Scan for the cell matching the given text and deliver its [X, Y] coordinate at center. 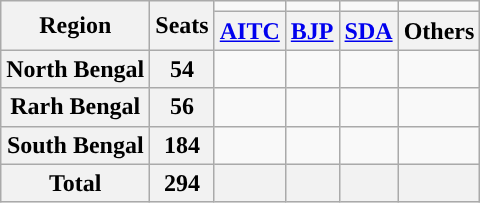
SDA [368, 31]
56 [182, 107]
North Bengal [76, 69]
South Bengal [76, 145]
Seats [182, 26]
BJP [312, 31]
54 [182, 69]
Rarh Bengal [76, 107]
Total [76, 183]
184 [182, 145]
AITC [250, 31]
Region [76, 26]
Others [439, 31]
294 [182, 183]
